Detect which cell encompasses the target text, then output its (X, Y) center coordinate. 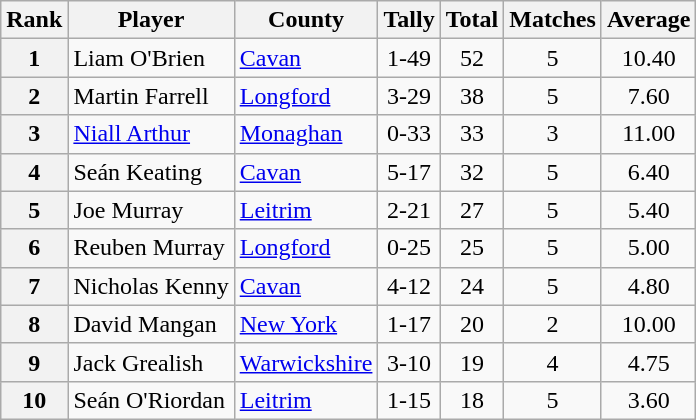
Total (472, 20)
32 (472, 172)
5-17 (409, 172)
Monaghan (306, 134)
7 (34, 286)
Seán O'Riordan (151, 400)
Reuben Murray (151, 248)
4.80 (648, 286)
10.40 (648, 58)
4.75 (648, 362)
Joe Murray (151, 210)
1-15 (409, 400)
6.40 (648, 172)
Seán Keating (151, 172)
Matches (553, 20)
27 (472, 210)
11.00 (648, 134)
19 (472, 362)
Tally (409, 20)
4-12 (409, 286)
2-21 (409, 210)
David Mangan (151, 324)
25 (472, 248)
New York (306, 324)
County (306, 20)
8 (34, 324)
Liam O'Brien (151, 58)
1 (34, 58)
Average (648, 20)
3-10 (409, 362)
Warwickshire (306, 362)
Martin Farrell (151, 96)
5.00 (648, 248)
1-49 (409, 58)
18 (472, 400)
10 (34, 400)
0-33 (409, 134)
3.60 (648, 400)
Nicholas Kenny (151, 286)
3-29 (409, 96)
6 (34, 248)
Niall Arthur (151, 134)
5.40 (648, 210)
10.00 (648, 324)
Jack Grealish (151, 362)
33 (472, 134)
7.60 (648, 96)
24 (472, 286)
52 (472, 58)
9 (34, 362)
20 (472, 324)
Player (151, 20)
0-25 (409, 248)
1-17 (409, 324)
Rank (34, 20)
38 (472, 96)
